Determine the (x, y) coordinate at the center of the cell enclosing the given text.  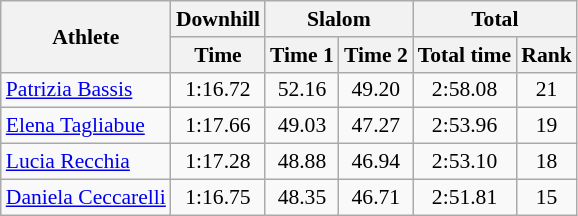
46.94 (376, 162)
Daniela Ceccarelli (86, 197)
52.16 (302, 90)
Patrizia Bassis (86, 90)
Time (218, 55)
Elena Tagliabue (86, 126)
1:16.72 (218, 90)
Rank (546, 55)
Time 2 (376, 55)
15 (546, 197)
2:58.08 (464, 90)
2:53.10 (464, 162)
Downhill (218, 19)
1:16.75 (218, 197)
2:53.96 (464, 126)
Lucia Recchia (86, 162)
48.35 (302, 197)
49.03 (302, 126)
Time 1 (302, 55)
21 (546, 90)
2:51.81 (464, 197)
49.20 (376, 90)
18 (546, 162)
Total (495, 19)
46.71 (376, 197)
47.27 (376, 126)
1:17.28 (218, 162)
48.88 (302, 162)
Total time (464, 55)
19 (546, 126)
Athlete (86, 36)
Slalom (339, 19)
1:17.66 (218, 126)
